Capture the cell that displays the provided text and extract its (x, y) central coordinate. 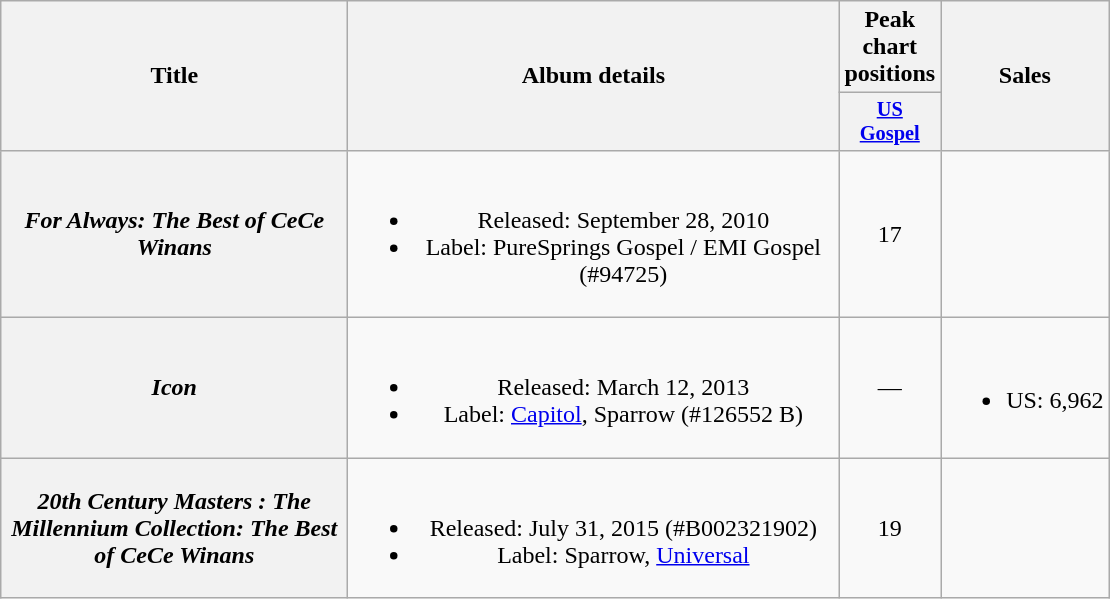
— (890, 388)
Released: September 28, 2010Label: PureSprings Gospel / EMI Gospel (#94725) (594, 234)
Icon (174, 388)
17 (890, 234)
Released: March 12, 2013Label: Capitol, Sparrow (#126552 B) (594, 388)
Peak chart positions (890, 47)
19 (890, 528)
Sales (1025, 76)
For Always: The Best of CeCe Winans (174, 234)
Album details (594, 76)
US: 6,962 (1025, 388)
Released: July 31, 2015 (#B002321902)Label: Sparrow, Universal (594, 528)
Title (174, 76)
20th Century Masters : The Millennium Collection: The Best of CeCe Winans (174, 528)
USGospel (890, 122)
